Extract the (X, Y) coordinate from the center of the cell holding the provided text.  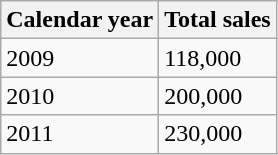
Calendar year (80, 20)
2011 (80, 134)
118,000 (218, 58)
Total sales (218, 20)
230,000 (218, 134)
2010 (80, 96)
2009 (80, 58)
200,000 (218, 96)
